Locate the cell with the specified text and output its (x, y) center coordinate. 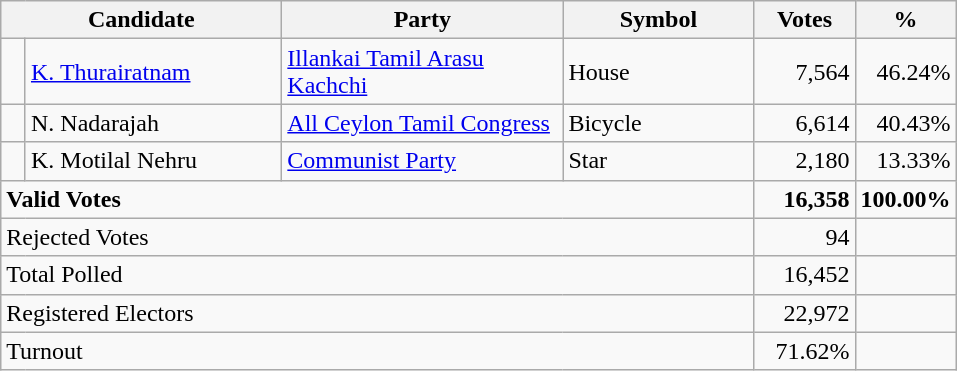
N. Nadarajah (153, 123)
Valid Votes (378, 199)
% (906, 20)
Communist Party (422, 161)
Illankai Tamil Arasu Kachchi (422, 72)
Candidate (142, 20)
6,614 (804, 123)
46.24% (906, 72)
Party (422, 20)
Total Polled (378, 275)
2,180 (804, 161)
K. Thurairatnam (153, 72)
Symbol (658, 20)
94 (804, 237)
All Ceylon Tamil Congress (422, 123)
Rejected Votes (378, 237)
40.43% (906, 123)
100.00% (906, 199)
Turnout (378, 351)
K. Motilal Nehru (153, 161)
Star (658, 161)
Votes (804, 20)
16,358 (804, 199)
7,564 (804, 72)
22,972 (804, 313)
House (658, 72)
Bicycle (658, 123)
71.62% (804, 351)
Registered Electors (378, 313)
16,452 (804, 275)
13.33% (906, 161)
